Find where the given text appears and provide that cell's center as (x, y) coordinate. 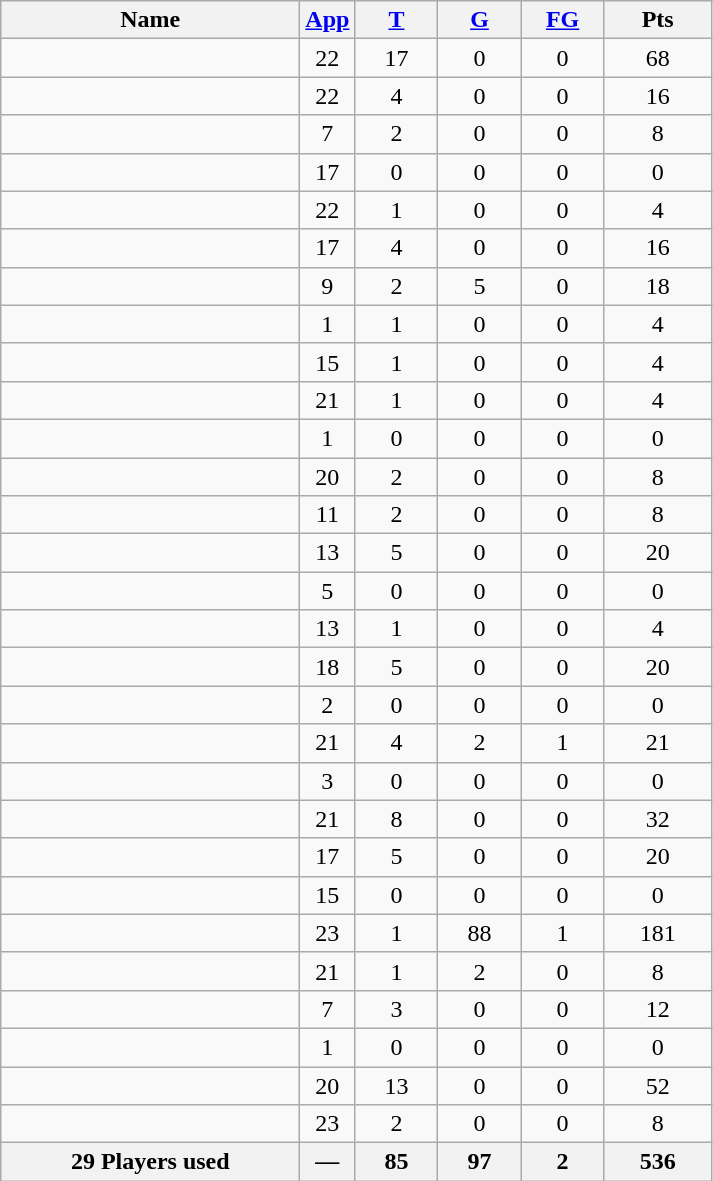
32 (658, 819)
App (328, 20)
Name (150, 20)
11 (328, 515)
29 Players used (150, 1162)
181 (658, 933)
12 (658, 1009)
T (396, 20)
52 (658, 1085)
Pts (658, 20)
— (328, 1162)
85 (396, 1162)
9 (328, 286)
FG (562, 20)
88 (480, 933)
G (480, 20)
536 (658, 1162)
68 (658, 58)
97 (480, 1162)
